Search for the cell housing the specified text and yield its [X, Y] center coordinate. 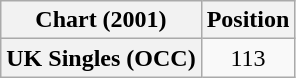
Chart (2001) [101, 20]
Position [248, 20]
UK Singles (OCC) [101, 58]
113 [248, 58]
